Capture the cell that displays the provided text and extract its (x, y) central coordinate. 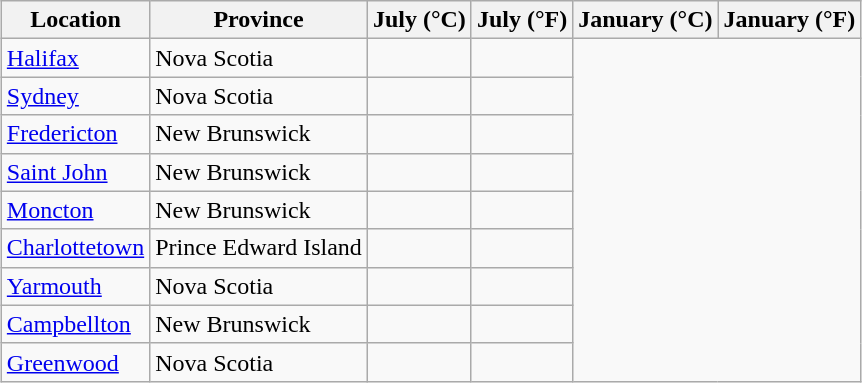
Location (75, 20)
Halifax (75, 58)
Charlottetown (75, 248)
Yarmouth (75, 286)
Sydney (75, 96)
January (°F) (790, 20)
January (°C) (646, 20)
Campbellton (75, 324)
Saint John (75, 172)
Moncton (75, 210)
July (°C) (419, 20)
Province (259, 20)
Prince Edward Island (259, 248)
Fredericton (75, 134)
Greenwood (75, 362)
July (°F) (522, 20)
